Find where the given text appears and provide that cell's center as [X, Y] coordinate. 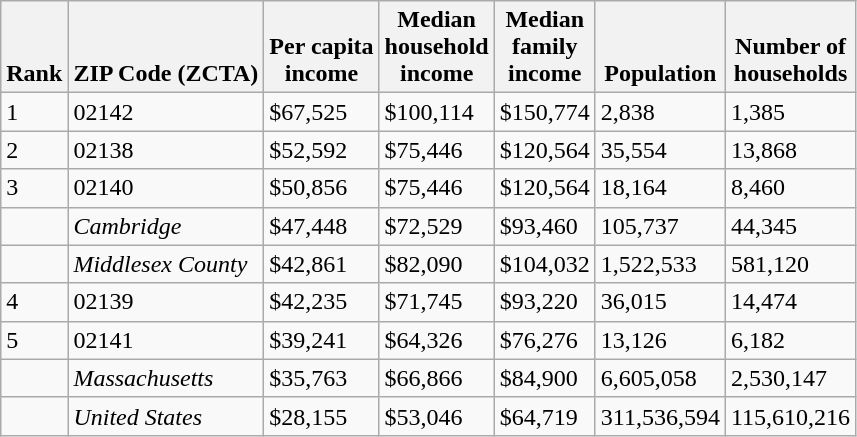
5 [34, 340]
Middlesex County [166, 264]
6,182 [790, 340]
02140 [166, 188]
$52,592 [322, 150]
$50,856 [322, 188]
02138 [166, 150]
Medianhouseholdincome [436, 47]
$76,276 [544, 340]
2,530,147 [790, 378]
311,536,594 [660, 416]
8,460 [790, 188]
2 [34, 150]
13,868 [790, 150]
36,015 [660, 302]
02141 [166, 340]
$67,525 [322, 112]
$64,326 [436, 340]
Massachusetts [166, 378]
$93,220 [544, 302]
02142 [166, 112]
Medianfamilyincome [544, 47]
$84,900 [544, 378]
13,126 [660, 340]
$82,090 [436, 264]
18,164 [660, 188]
6,605,058 [660, 378]
35,554 [660, 150]
$150,774 [544, 112]
$42,235 [322, 302]
$42,861 [322, 264]
Cambridge [166, 226]
$35,763 [322, 378]
ZIP Code (ZCTA) [166, 47]
Rank [34, 47]
$53,046 [436, 416]
United States [166, 416]
581,120 [790, 264]
4 [34, 302]
3 [34, 188]
Per capitaincome [322, 47]
115,610,216 [790, 416]
$47,448 [322, 226]
14,474 [790, 302]
$39,241 [322, 340]
$100,114 [436, 112]
1,385 [790, 112]
$71,745 [436, 302]
$93,460 [544, 226]
44,345 [790, 226]
$28,155 [322, 416]
1,522,533 [660, 264]
105,737 [660, 226]
$66,866 [436, 378]
$64,719 [544, 416]
2,838 [660, 112]
02139 [166, 302]
Population [660, 47]
1 [34, 112]
Number ofhouseholds [790, 47]
$104,032 [544, 264]
$72,529 [436, 226]
